Extract the (x, y) coordinate from the center of the cell holding the provided text.  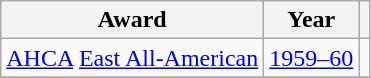
Award (132, 20)
1959–60 (312, 58)
AHCA East All-American (132, 58)
Year (312, 20)
